Detect which cell encompasses the target text, then output its (X, Y) center coordinate. 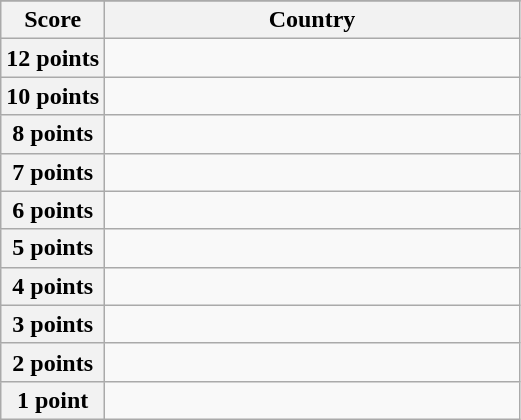
Country (312, 20)
8 points (53, 134)
5 points (53, 248)
6 points (53, 210)
Score (53, 20)
4 points (53, 286)
1 point (53, 400)
10 points (53, 96)
3 points (53, 324)
7 points (53, 172)
12 points (53, 58)
2 points (53, 362)
